Determine the (x, y) coordinate at the center of the cell enclosing the given text.  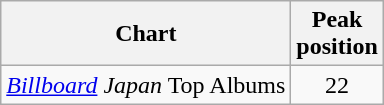
Billboard Japan Top Albums (146, 85)
Chart (146, 34)
Peakposition (337, 34)
22 (337, 85)
